Return the [x, y] coordinate for the center point of the cell that contains the specified text.  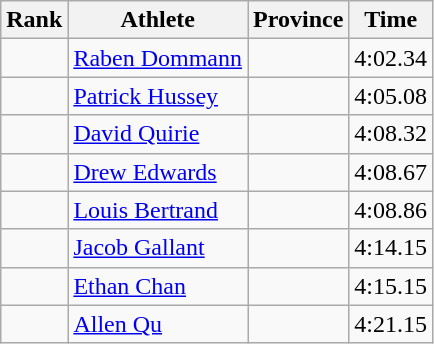
David Quirie [158, 134]
4:05.08 [391, 96]
4:08.86 [391, 210]
Raben Dommann [158, 58]
Drew Edwards [158, 172]
Allen Qu [158, 324]
Rank [34, 20]
4:08.32 [391, 134]
Province [298, 20]
4:15.15 [391, 286]
4:02.34 [391, 58]
4:08.67 [391, 172]
4:21.15 [391, 324]
Louis Bertrand [158, 210]
Patrick Hussey [158, 96]
Athlete [158, 20]
Ethan Chan [158, 286]
4:14.15 [391, 248]
Time [391, 20]
Jacob Gallant [158, 248]
